Provide the [X, Y] coordinate of the cell's center where the given text is located.  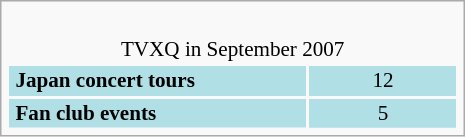
Fan club events [158, 113]
Japan concert tours [158, 81]
5 [384, 113]
12 [384, 81]
TVXQ in September 2007 [232, 36]
